Identify which cell holds the provided text, then report its [x, y] central coordinate. 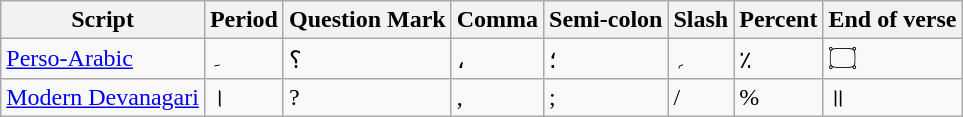
؟ [367, 59]
Percent [778, 20]
٪ [778, 59]
End of verse [892, 20]
Question Mark [367, 20]
/ [701, 97]
۔ [244, 59]
۝ [892, 59]
% [778, 97]
؛ [606, 59]
Script [103, 20]
Comma [497, 20]
, [497, 97]
? [367, 97]
; [606, 97]
، [497, 59]
Modern Devanagari [103, 97]
॥ [892, 97]
Perso-Arabic [103, 59]
؍ [701, 59]
। [244, 97]
Slash [701, 20]
Semi-colon [606, 20]
Period [244, 20]
